Return the (X, Y) coordinate for the center point of the cell that contains the specified text.  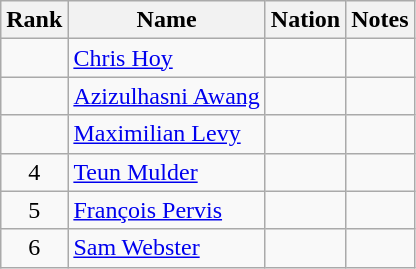
5 (34, 210)
4 (34, 172)
Nation (305, 20)
Name (166, 20)
Notes (380, 20)
6 (34, 248)
Chris Hoy (166, 58)
Rank (34, 20)
Azizulhasni Awang (166, 96)
Teun Mulder (166, 172)
François Pervis (166, 210)
Maximilian Levy (166, 134)
Sam Webster (166, 248)
